Capture the cell that displays the provided text and extract its (x, y) central coordinate. 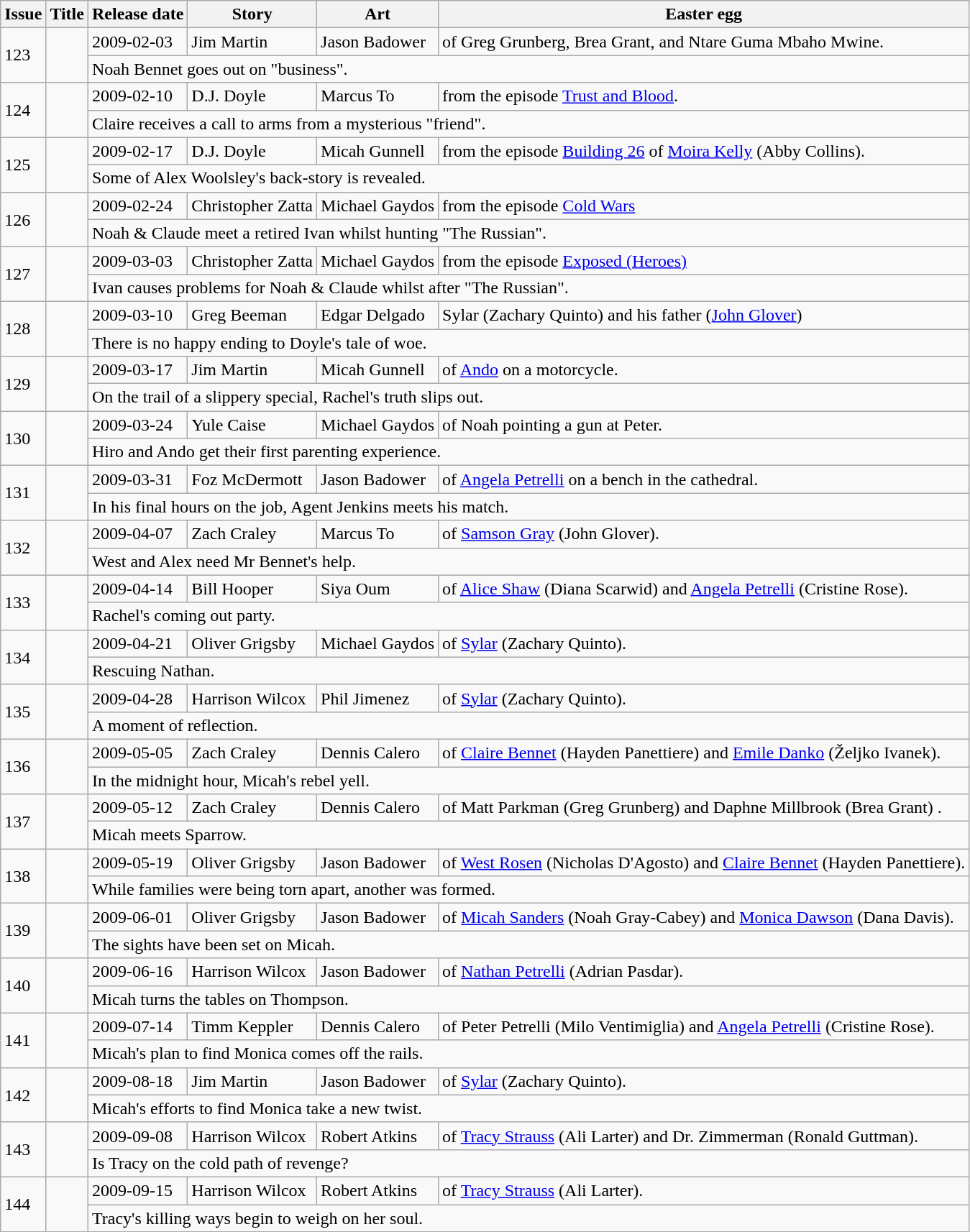
Rescuing Nathan. (528, 671)
125 (23, 165)
142 (23, 1095)
from the episode Trust and Blood. (704, 96)
134 (23, 657)
123 (23, 55)
Some of Alex Woolsley's back-story is revealed. (528, 178)
from the episode Building 26 of Moira Kelly (Abby Collins). (704, 151)
2009-08-18 (137, 1081)
Sylar (Zachary Quinto) and his father (John Glover) (704, 315)
Release date (137, 14)
124 (23, 110)
Foz McDermott (252, 479)
West and Alex need Mr Bennet's help. (528, 561)
141 (23, 1040)
140 (23, 985)
Title (68, 14)
2009-03-31 (137, 479)
144 (23, 1204)
2009-02-24 (137, 206)
While families were being torn apart, another was formed. (528, 890)
128 (23, 328)
Edgar Delgado (378, 315)
Phil Jimenez (378, 698)
133 (23, 602)
2009-04-21 (137, 643)
Micah's efforts to find Monica take a new twist. (528, 1108)
137 (23, 822)
of Peter Petrelli (Milo Ventimiglia) and Angela Petrelli (Cristine Rose). (704, 1026)
135 (23, 712)
Claire receives a call to arms from a mysterious "friend". (528, 124)
Easter egg (704, 14)
In his final hours on the job, Agent Jenkins meets his match. (528, 507)
Timm Keppler (252, 1026)
Micah meets Sparrow. (528, 835)
2009-04-28 (137, 698)
of Tracy Strauss (Ali Larter). (704, 1190)
Story (252, 14)
2009-03-03 (137, 260)
2009-03-10 (137, 315)
2009-06-01 (137, 917)
138 (23, 876)
Rachel's coming out party. (528, 616)
A moment of reflection. (528, 725)
Bill Hooper (252, 589)
of Claire Bennet (Hayden Panettiere) and Emile Danko (Željko Ivanek). (704, 753)
131 (23, 493)
2009-02-10 (137, 96)
130 (23, 438)
139 (23, 931)
2009-05-19 (137, 863)
2009-04-14 (137, 589)
2009-02-03 (137, 42)
2009-07-14 (137, 1026)
2009-02-17 (137, 151)
143 (23, 1149)
Noah & Claude meet a retired Ivan whilst hunting "The Russian". (528, 233)
of Samson Gray (John Glover). (704, 534)
Hiro and Ando get their first parenting experience. (528, 452)
Greg Beeman (252, 315)
127 (23, 274)
of Greg Grunberg, Brea Grant, and Ntare Guma Mbaho Mwine. (704, 42)
of Micah Sanders (Noah Gray-Cabey) and Monica Dawson (Dana Davis). (704, 917)
Micah's plan to find Monica comes off the rails. (528, 1054)
2009-03-24 (137, 425)
The sights have been set on Micah. (528, 944)
Yule Caise (252, 425)
of Tracy Strauss (Ali Larter) and Dr. Zimmerman (Ronald Guttman). (704, 1136)
of West Rosen (Nicholas D'Agosto) and Claire Bennet (Hayden Panettiere). (704, 863)
129 (23, 384)
Art (378, 14)
2009-04-07 (137, 534)
Is Tracy on the cold path of revenge? (528, 1163)
132 (23, 548)
2009-03-17 (137, 370)
of Nathan Petrelli (Adrian Pasdar). (704, 972)
from the episode Cold Wars (704, 206)
2009-09-15 (137, 1190)
of Alice Shaw (Diana Scarwid) and Angela Petrelli (Cristine Rose). (704, 589)
On the trail of a slippery special, Rachel's truth slips out. (528, 397)
of Angela Petrelli on a bench in the cathedral. (704, 479)
126 (23, 219)
of Noah pointing a gun at Peter. (704, 425)
Ivan causes problems for Noah & Claude whilst after "The Russian". (528, 288)
In the midnight hour, Micah's rebel yell. (528, 780)
Micah turns the tables on Thompson. (528, 999)
There is no happy ending to Doyle's tale of woe. (528, 343)
2009-05-05 (137, 753)
Noah Bennet goes out on "business". (528, 69)
2009-09-08 (137, 1136)
136 (23, 766)
Issue (23, 14)
2009-05-12 (137, 808)
Siya Oum (378, 589)
of Ando on a motorcycle. (704, 370)
2009-06-16 (137, 972)
of Matt Parkman (Greg Grunberg) and Daphne Millbrook (Brea Grant) . (704, 808)
from the episode Exposed (Heroes) (704, 260)
Tracy's killing ways begin to weigh on her soul. (528, 1218)
